Determine the (x, y) coordinate at the center of the cell enclosing the given text.  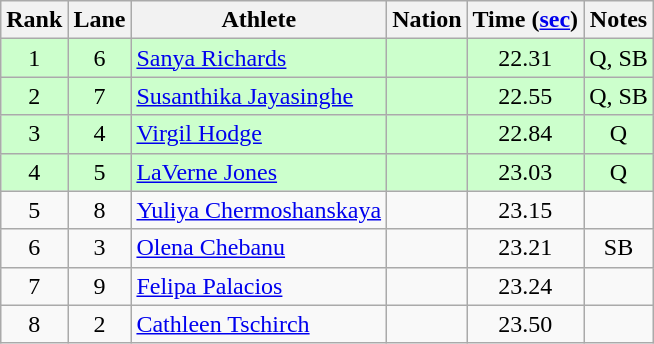
Sanya Richards (259, 58)
22.31 (526, 58)
LaVerne Jones (259, 172)
23.50 (526, 324)
Notes (619, 20)
Virgil Hodge (259, 134)
23.15 (526, 210)
Athlete (259, 20)
SB (619, 248)
Felipa Palacios (259, 286)
Lane (100, 20)
Yuliya Chermoshanskaya (259, 210)
Cathleen Tschirch (259, 324)
22.84 (526, 134)
22.55 (526, 96)
23.21 (526, 248)
23.24 (526, 286)
23.03 (526, 172)
Susanthika Jayasinghe (259, 96)
1 (34, 58)
Nation (427, 20)
Olena Chebanu (259, 248)
Rank (34, 20)
9 (100, 286)
Time (sec) (526, 20)
